Output the (X, Y) coordinate of the center of the cell containing the given text.  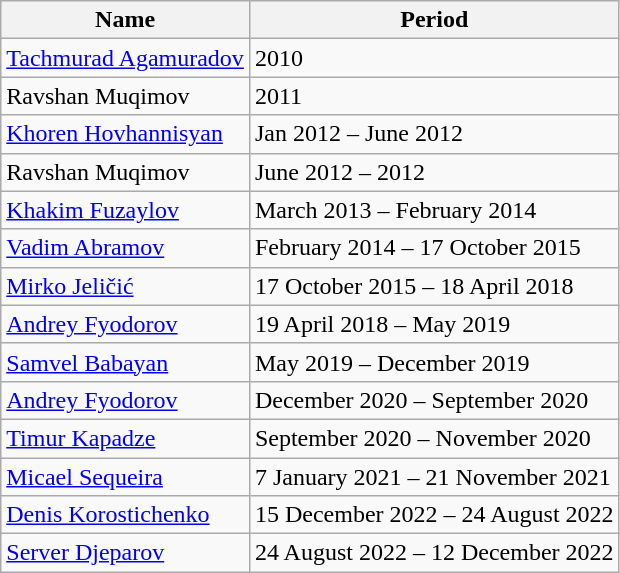
Jan 2012 – June 2012 (434, 134)
Samvel Babayan (126, 362)
Denis Korostichenko (126, 515)
Khakim Fuzaylov (126, 210)
December 2020 – September 2020 (434, 400)
Khoren Hovhannisyan (126, 134)
March 2013 – February 2014 (434, 210)
Mirko Jeličić (126, 286)
September 2020 – November 2020 (434, 438)
19 April 2018 – May 2019 (434, 324)
February 2014 – 17 October 2015 (434, 248)
17 October 2015 – 18 April 2018 (434, 286)
24 August 2022 – 12 December 2022 (434, 553)
2010 (434, 58)
2011 (434, 96)
June 2012 – 2012 (434, 172)
7 January 2021 – 21 November 2021 (434, 477)
Timur Kapadze (126, 438)
Tachmurad Agamuradov (126, 58)
Server Djeparov (126, 553)
Micael Sequeira (126, 477)
Period (434, 20)
May 2019 – December 2019 (434, 362)
15 December 2022 – 24 August 2022 (434, 515)
Vadim Abramov (126, 248)
Name (126, 20)
